Return [X, Y] of the center of cell containing provided text 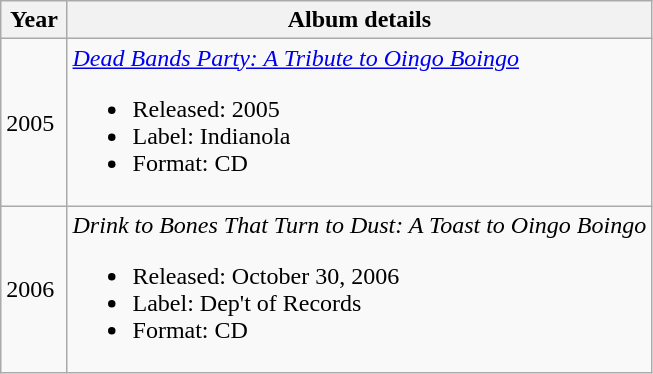
Year [34, 20]
Dead Bands Party: A Tribute to Oingo BoingoReleased: 2005Label: IndianolaFormat: CD [360, 122]
Album details [360, 20]
2005 [34, 122]
Drink to Bones That Turn to Dust: A Toast to Oingo BoingoReleased: October 30, 2006Label: Dep't of RecordsFormat: CD [360, 290]
2006 [34, 290]
